From the cell containing the given text, extract its center point as (X, Y) coordinate. 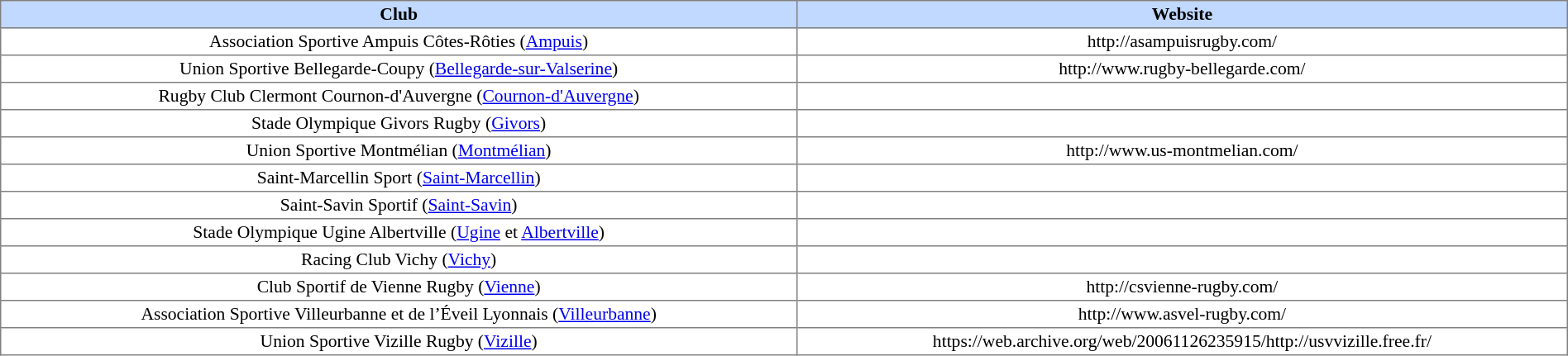
Union Sportive Bellegarde-Coupy (Bellegarde-sur-Valserine) (399, 69)
Stade Olympique Ugine Albertville (Ugine et Albertville) (399, 233)
http://asampuisrugby.com/ (1183, 41)
Association Sportive Ampuis Côtes-Rôties (Ampuis) (399, 41)
https://web.archive.org/web/20061126235915/http://usvvizille.free.fr/ (1183, 342)
Association Sportive Villeurbanne et de l’Éveil Lyonnais (Villeurbanne) (399, 314)
Union Sportive Vizille Rugby (Vizille) (399, 342)
Club Sportif de Vienne Rugby (Vienne) (399, 287)
http://www.asvel-rugby.com/ (1183, 314)
http://www.us-montmelian.com/ (1183, 150)
Club (399, 15)
Union Sportive Montmélian (Montmélian) (399, 150)
Stade Olympique Givors Rugby (Givors) (399, 124)
Saint-Marcellin Sport (Saint-Marcellin) (399, 178)
http://www.rugby-bellegarde.com/ (1183, 69)
Website (1183, 15)
Saint-Savin Sportif (Saint-Savin) (399, 205)
http://csvienne-rugby.com/ (1183, 287)
Rugby Club Clermont Cournon-d'Auvergne (Cournon-d'Auvergne) (399, 96)
Racing Club Vichy (Vichy) (399, 259)
